Extract the [X, Y] coordinate from the center of the cell holding the provided text.  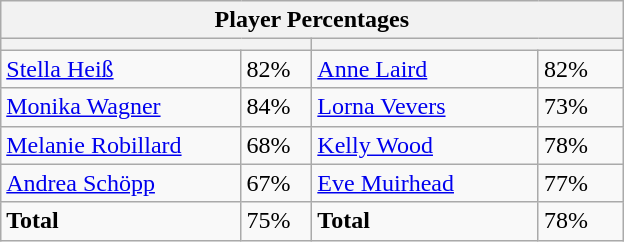
Melanie Robillard [121, 145]
Player Percentages [312, 20]
Anne Laird [426, 69]
84% [276, 107]
Monika Wagner [121, 107]
77% [580, 183]
Andrea Schöpp [121, 183]
68% [276, 145]
73% [580, 107]
Lorna Vevers [426, 107]
Eve Muirhead [426, 183]
75% [276, 221]
Stella Heiß [121, 69]
Kelly Wood [426, 145]
67% [276, 183]
